Detect which cell encompasses the target text, then output its [X, Y] center coordinate. 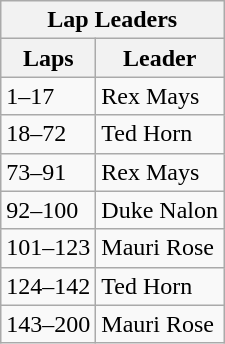
92–100 [48, 210]
1–17 [48, 96]
Laps [48, 58]
73–91 [48, 172]
143–200 [48, 324]
18–72 [48, 134]
101–123 [48, 248]
Duke Nalon [160, 210]
124–142 [48, 286]
Leader [160, 58]
Lap Leaders [112, 20]
